Scan for the cell matching the given text and deliver its (x, y) coordinate at center. 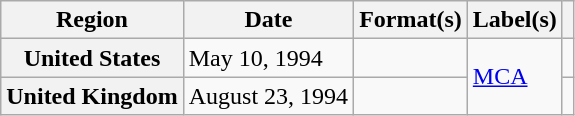
MCA (514, 77)
Region (92, 20)
Label(s) (514, 20)
August 23, 1994 (268, 96)
Format(s) (411, 20)
May 10, 1994 (268, 58)
United Kingdom (92, 96)
Date (268, 20)
United States (92, 58)
